Scan for the cell matching the given text and deliver its (x, y) coordinate at center. 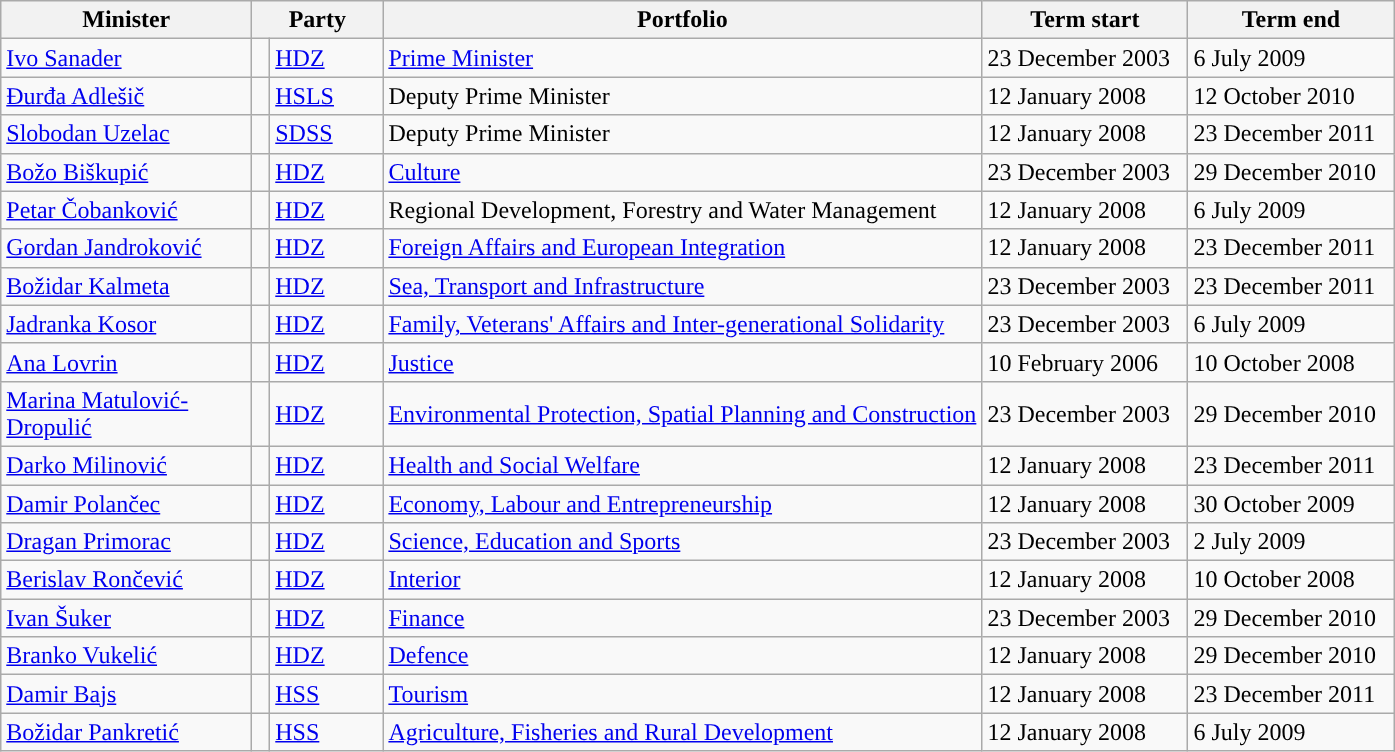
Božo Biškupić (126, 172)
Science, Education and Sports (682, 542)
Interior (682, 580)
Dragan Primorac (126, 542)
2 July 2009 (1291, 542)
Branko Vukelić (126, 656)
Minister (126, 20)
HSLS (326, 96)
Marina Matulović-Dropulić (126, 414)
Prime Minister (682, 58)
Gordan Jandroković (126, 248)
12 October 2010 (1291, 96)
Environmental Protection, Spatial Planning and Construction (682, 414)
Economy, Labour and Entrepreneurship (682, 503)
Term start (1085, 20)
Tourism (682, 694)
Damir Polančec (126, 503)
Defence (682, 656)
Slobodan Uzelac (126, 134)
Justice (682, 362)
Đurđa Adlešič (126, 96)
Berislav Rončević (126, 580)
Health and Social Welfare (682, 465)
Ivan Šuker (126, 618)
Culture (682, 172)
30 October 2009 (1291, 503)
Ana Lovrin (126, 362)
Božidar Pankretić (126, 732)
Party (318, 20)
Sea, Transport and Infrastructure (682, 286)
SDSS (326, 134)
Finance (682, 618)
Foreign Affairs and European Integration (682, 248)
Jadranka Kosor (126, 324)
Portfolio (682, 20)
Damir Bajs (126, 694)
Božidar Kalmeta (126, 286)
Agriculture, Fisheries and Rural Development (682, 732)
Darko Milinović (126, 465)
10 February 2006 (1085, 362)
Family, Veterans' Affairs and Inter-generational Solidarity (682, 324)
Term end (1291, 20)
Ivo Sanader (126, 58)
Petar Čobanković (126, 210)
Regional Development, Forestry and Water Management (682, 210)
